Detect which cell encompasses the target text, then output its (x, y) center coordinate. 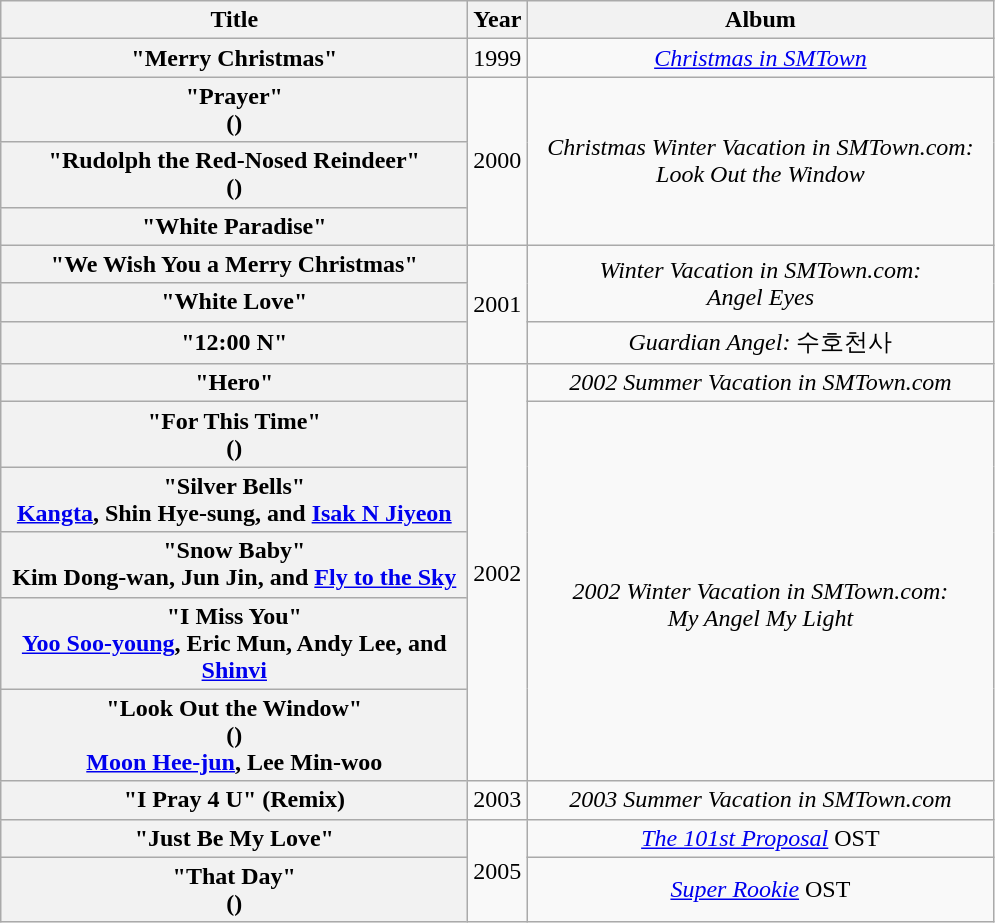
Super Rookie OST (760, 890)
"I Miss You"Yoo Soo-young, Eric Mun, Andy Lee, and Shinvi (234, 643)
"12:00 N" (234, 342)
Christmas in SMTown (760, 58)
"Rudolph the Red-Nosed Reindeer"() (234, 174)
"Look Out the Window"()Moon Hee-jun, Lee Min-woo (234, 735)
"For This Time"() (234, 434)
"I Pray 4 U" (Remix) (234, 800)
"Silver Bells" Kangta, Shin Hye-sung, and Isak N Jiyeon (234, 500)
Album (760, 20)
1999 (498, 58)
Year (498, 20)
2003 Summer Vacation in SMTown.com (760, 800)
Guardian Angel: 수호천사 (760, 342)
"Merry Christmas" (234, 58)
"Snow Baby"Kim Dong-wan, Jun Jin, and Fly to the Sky (234, 564)
"That Day"() (234, 890)
Winter Vacation in SMTown.com:Angel Eyes (760, 283)
"We Wish You a Merry Christmas" (234, 264)
The 101st Proposal OST (760, 838)
"Prayer"() (234, 110)
2002 Summer Vacation in SMTown.com (760, 383)
2005 (498, 870)
"White Paradise" (234, 226)
2001 (498, 304)
2002 (498, 572)
Title (234, 20)
"White Love" (234, 302)
Christmas Winter Vacation in SMTown.com: Look Out the Window (760, 161)
"Hero" (234, 383)
2000 (498, 161)
"Just Be My Love" (234, 838)
2003 (498, 800)
2002 Winter Vacation in SMTown.com:My Angel My Light (760, 592)
